Return [x, y] of the center of cell containing provided text 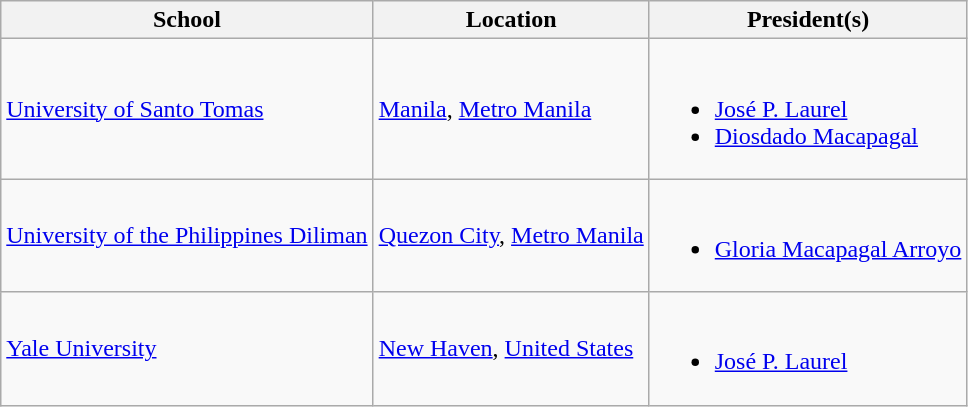
Manila, Metro Manila [511, 109]
Quezon City, Metro Manila [511, 236]
José P. LaurelDiosdado Macapagal [808, 109]
University of Santo Tomas [187, 109]
Gloria Macapagal Arroyo [808, 236]
José P. Laurel [808, 348]
New Haven, United States [511, 348]
Yale University [187, 348]
Location [511, 20]
University of the Philippines Diliman [187, 236]
President(s) [808, 20]
School [187, 20]
